Identify which cell holds the provided text, then report its [X, Y] central coordinate. 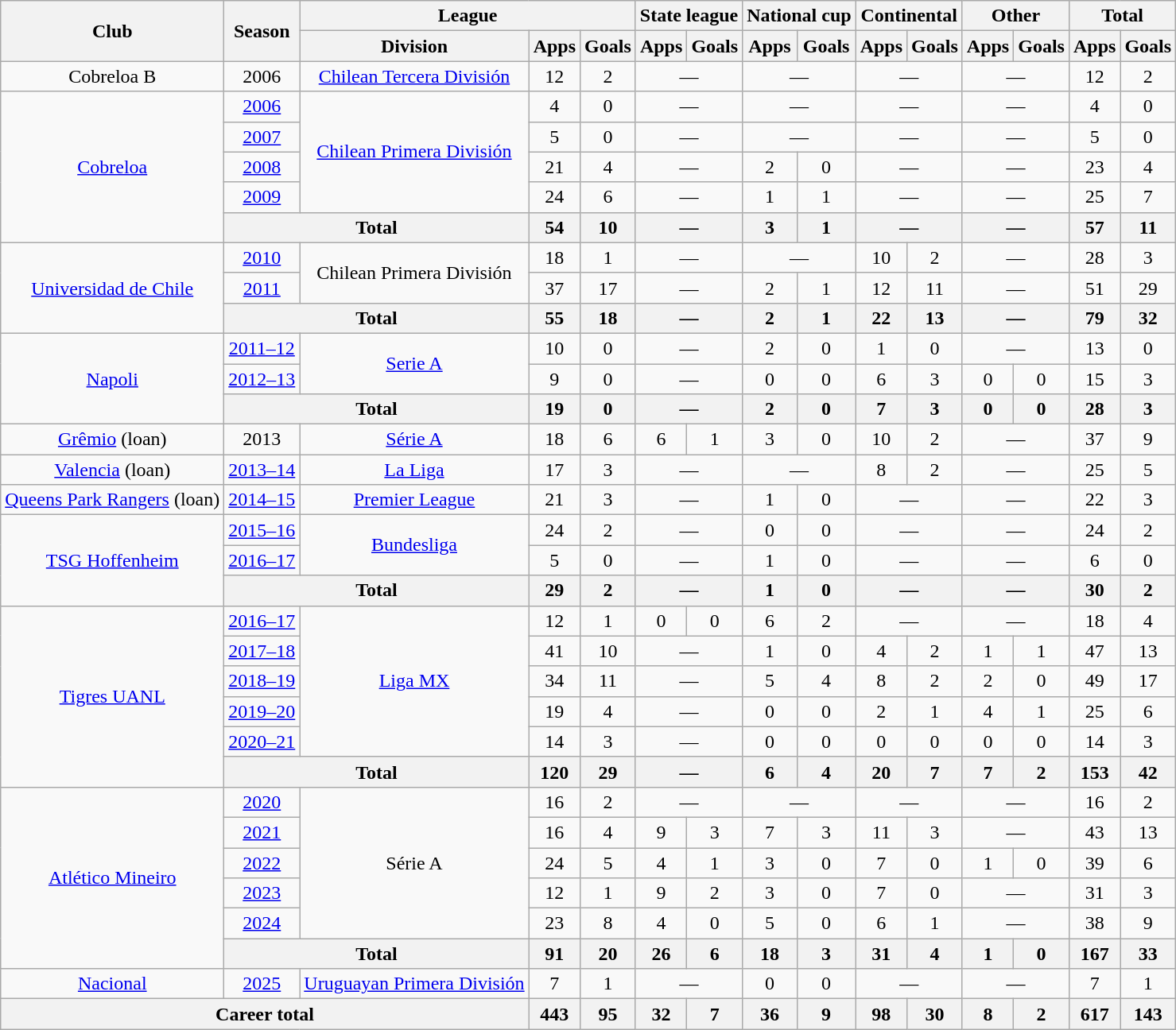
Premier League [414, 500]
617 [1094, 1014]
Universidad de Chile [113, 288]
51 [1094, 288]
Atlético Mineiro [113, 877]
36 [770, 1014]
Queens Park Rangers (loan) [113, 500]
43 [1094, 832]
143 [1148, 1014]
La Liga [414, 470]
Valencia (loan) [113, 470]
79 [1094, 318]
95 [608, 1014]
2012–13 [262, 379]
Cobreloa [113, 167]
Chilean Tercera División [414, 76]
2025 [262, 984]
2013–14 [262, 470]
2021 [262, 832]
443 [554, 1014]
49 [1094, 681]
2024 [262, 924]
26 [661, 954]
2007 [262, 137]
15 [1094, 379]
Napoli [113, 378]
Division [414, 46]
Liga MX [414, 681]
Bundesliga [414, 545]
Uruguayan Primera División [414, 984]
55 [554, 318]
League [468, 16]
98 [881, 1014]
54 [554, 227]
Cobreloa B [113, 76]
2023 [262, 893]
34 [554, 681]
42 [1148, 772]
Tigres UANL [113, 696]
State league [689, 16]
2013 [262, 439]
Season [262, 31]
2017–18 [262, 651]
Career total [265, 1014]
33 [1148, 954]
120 [554, 772]
Nacional [113, 984]
Club [113, 31]
Serie A [414, 363]
Other [1015, 16]
39 [1094, 862]
41 [554, 651]
2009 [262, 197]
2015–16 [262, 530]
Continental [909, 16]
167 [1094, 954]
2018–19 [262, 681]
Grêmio (loan) [113, 439]
National cup [799, 16]
TSG Hoffenheim [113, 560]
57 [1094, 227]
47 [1094, 651]
2020 [262, 802]
91 [554, 954]
2010 [262, 257]
153 [1094, 772]
2011 [262, 288]
2014–15 [262, 500]
38 [1094, 924]
2022 [262, 862]
2008 [262, 167]
2011–12 [262, 348]
2019–20 [262, 711]
2020–21 [262, 742]
